Determine the [x, y] coordinate at the center of the cell enclosing the given text.  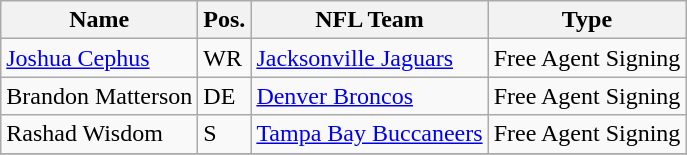
Tampa Bay Buccaneers [370, 134]
Rashad Wisdom [100, 134]
Pos. [224, 20]
WR [224, 58]
Name [100, 20]
Joshua Cephus [100, 58]
Jacksonville Jaguars [370, 58]
Denver Broncos [370, 96]
NFL Team [370, 20]
Type [587, 20]
S [224, 134]
Brandon Matterson [100, 96]
DE [224, 96]
